Pinpoint the cell where the given text exists, returning its [X, Y] midpoint coordinate. 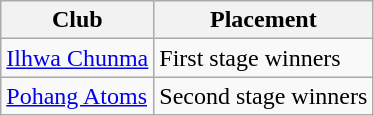
First stage winners [264, 58]
Club [78, 20]
Placement [264, 20]
Ilhwa Chunma [78, 58]
Second stage winners [264, 96]
Pohang Atoms [78, 96]
